Return [x, y] of the center of cell containing provided text 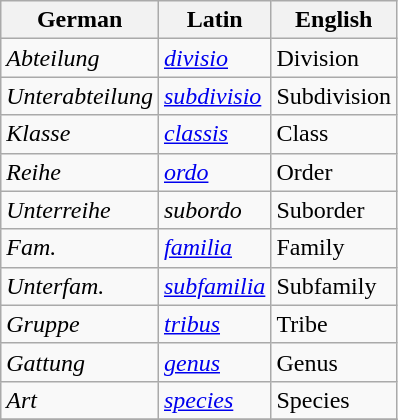
Subfamily [334, 286]
classis [214, 134]
Class [334, 134]
Unterreihe [80, 210]
Klasse [80, 134]
Division [334, 58]
familia [214, 248]
species [214, 400]
divisio [214, 58]
Order [334, 172]
English [334, 20]
subdivisio [214, 96]
genus [214, 362]
German [80, 20]
ordo [214, 172]
subordo [214, 210]
Family [334, 248]
Gruppe [80, 324]
subfamilia [214, 286]
Fam. [80, 248]
Latin [214, 20]
Unterfam. [80, 286]
Gattung [80, 362]
Art [80, 400]
Suborder [334, 210]
Reihe [80, 172]
Unterabteilung [80, 96]
Tribe [334, 324]
Species [334, 400]
Subdivision [334, 96]
tribus [214, 324]
Genus [334, 362]
Abteilung [80, 58]
